From the cell containing the given text, extract its center point as (x, y) coordinate. 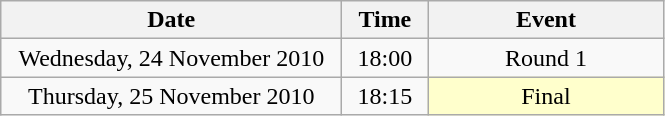
Final (546, 96)
Event (546, 20)
Date (172, 20)
Time (385, 20)
18:00 (385, 58)
18:15 (385, 96)
Thursday, 25 November 2010 (172, 96)
Wednesday, 24 November 2010 (172, 58)
Round 1 (546, 58)
